Pinpoint the cell where the given text exists, returning its (x, y) midpoint coordinate. 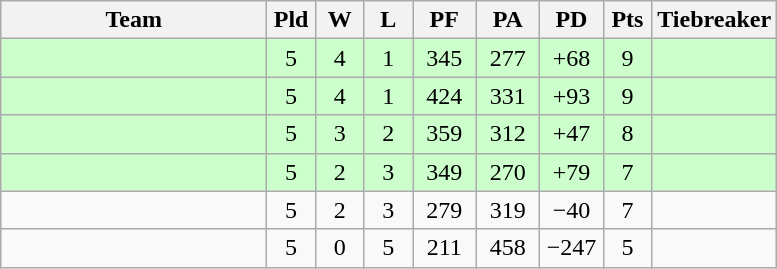
349 (444, 172)
+47 (572, 134)
359 (444, 134)
312 (508, 134)
−247 (572, 248)
+79 (572, 172)
W (340, 20)
0 (340, 248)
Team (134, 20)
Pts (628, 20)
Pld (292, 20)
+93 (572, 96)
Tiebreaker (714, 20)
PA (508, 20)
211 (444, 248)
319 (508, 210)
458 (508, 248)
L (388, 20)
PD (572, 20)
+68 (572, 58)
424 (444, 96)
−40 (572, 210)
279 (444, 210)
8 (628, 134)
345 (444, 58)
270 (508, 172)
331 (508, 96)
277 (508, 58)
PF (444, 20)
